Identify which cell holds the provided text, then report its (X, Y) central coordinate. 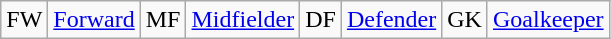
GK (465, 20)
Defender (391, 20)
Midfielder (243, 20)
Goalkeeper (548, 20)
DF (321, 20)
FW (24, 20)
Forward (94, 20)
MF (163, 20)
